From the cell containing the given text, extract its center point as [x, y] coordinate. 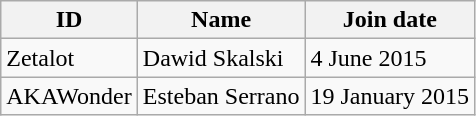
Zetalot [70, 58]
ID [70, 20]
AKAWonder [70, 96]
Dawid Skalski [221, 58]
Esteban Serrano [221, 96]
4 June 2015 [390, 58]
19 January 2015 [390, 96]
Join date [390, 20]
Name [221, 20]
